Find where the given text appears and provide that cell's center as [x, y] coordinate. 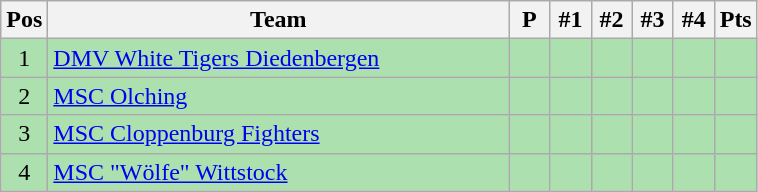
DMV White Tigers Diedenbergen [278, 58]
#4 [694, 20]
MSC Cloppenburg Fighters [278, 134]
#3 [652, 20]
MSC Olching [278, 96]
Team [278, 20]
#1 [570, 20]
1 [24, 58]
2 [24, 96]
4 [24, 172]
Pts [736, 20]
Pos [24, 20]
P [530, 20]
MSC "Wölfe" Wittstock [278, 172]
3 [24, 134]
#2 [612, 20]
